Scan for the cell matching the given text and deliver its [x, y] coordinate at center. 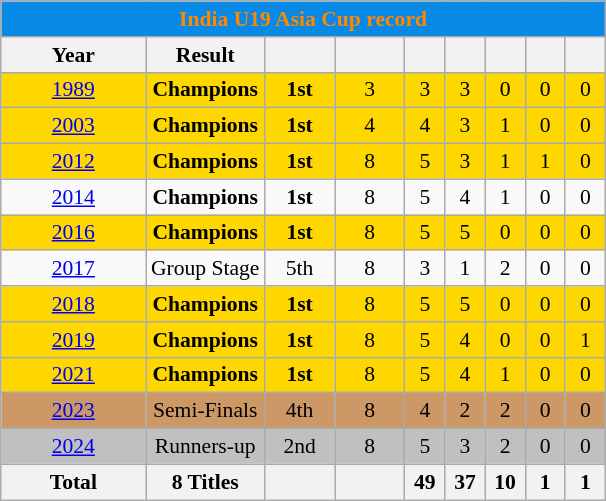
49 [425, 482]
2003 [74, 126]
2018 [74, 304]
2024 [74, 447]
Result [206, 55]
Semi-Finals [206, 411]
2nd [300, 447]
10 [505, 482]
Group Stage [206, 269]
4th [300, 411]
2021 [74, 375]
Runners-up [206, 447]
37 [465, 482]
2019 [74, 340]
India U19 Asia Cup record [304, 19]
2017 [74, 269]
Total [74, 482]
2014 [74, 197]
Year [74, 55]
2012 [74, 162]
2023 [74, 411]
5th [300, 269]
8 Titles [206, 482]
1989 [74, 90]
2016 [74, 233]
